Identify which cell holds the provided text, then report its [X, Y] central coordinate. 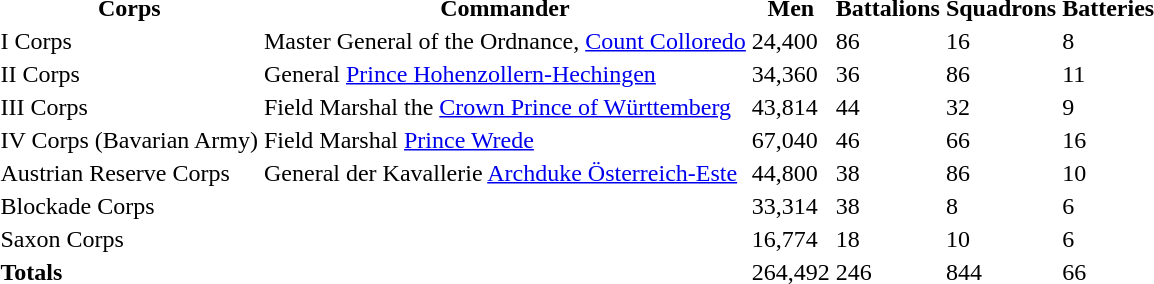
32 [1000, 107]
General Prince Hohenzollern-Hechingen [506, 74]
36 [888, 74]
44,800 [790, 173]
43,814 [790, 107]
18 [888, 239]
33,314 [790, 206]
66 [1000, 140]
Field Marshal Prince Wrede [506, 140]
10 [1000, 239]
46 [888, 140]
67,040 [790, 140]
Field Marshal the Crown Prince of Württemberg [506, 107]
Master General of the Ordnance, Count Colloredo [506, 41]
16,774 [790, 239]
General der Kavallerie Archduke Österreich-Este [506, 173]
24,400 [790, 41]
44 [888, 107]
8 [1000, 206]
34,360 [790, 74]
16 [1000, 41]
